Identify which cell holds the provided text, then report its [X, Y] central coordinate. 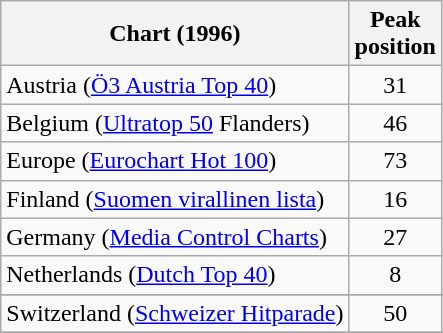
Netherlands (Dutch Top 40) [175, 275]
Austria (Ö3 Austria Top 40) [175, 85]
27 [395, 237]
46 [395, 123]
73 [395, 161]
31 [395, 85]
Germany (Media Control Charts) [175, 237]
50 [395, 313]
Finland (Suomen virallinen lista) [175, 199]
Switzerland (Schweizer Hitparade) [175, 313]
Europe (Eurochart Hot 100) [175, 161]
Peakposition [395, 34]
Belgium (Ultratop 50 Flanders) [175, 123]
Chart (1996) [175, 34]
8 [395, 275]
16 [395, 199]
